Provide the [X, Y] coordinate of the cell's center where the given text is located.  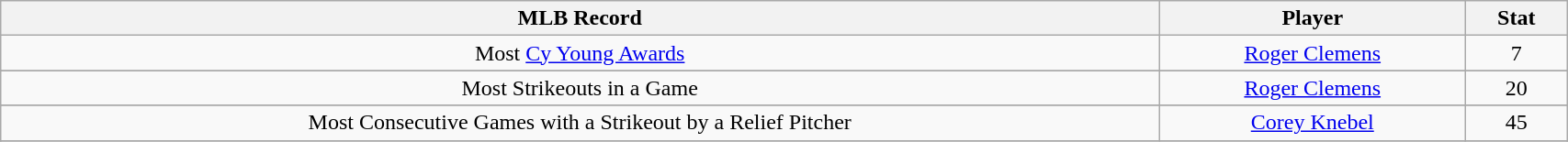
Most Cy Young Awards [581, 53]
Most Strikeouts in a Game [581, 88]
45 [1517, 123]
Stat [1517, 18]
MLB Record [581, 18]
Player [1313, 18]
Most Consecutive Games with a Strikeout by a Relief Pitcher [581, 123]
20 [1517, 88]
Corey Knebel [1313, 123]
7 [1517, 53]
